For the text-containing cell, return its midpoint in [X, Y] coordinate format. 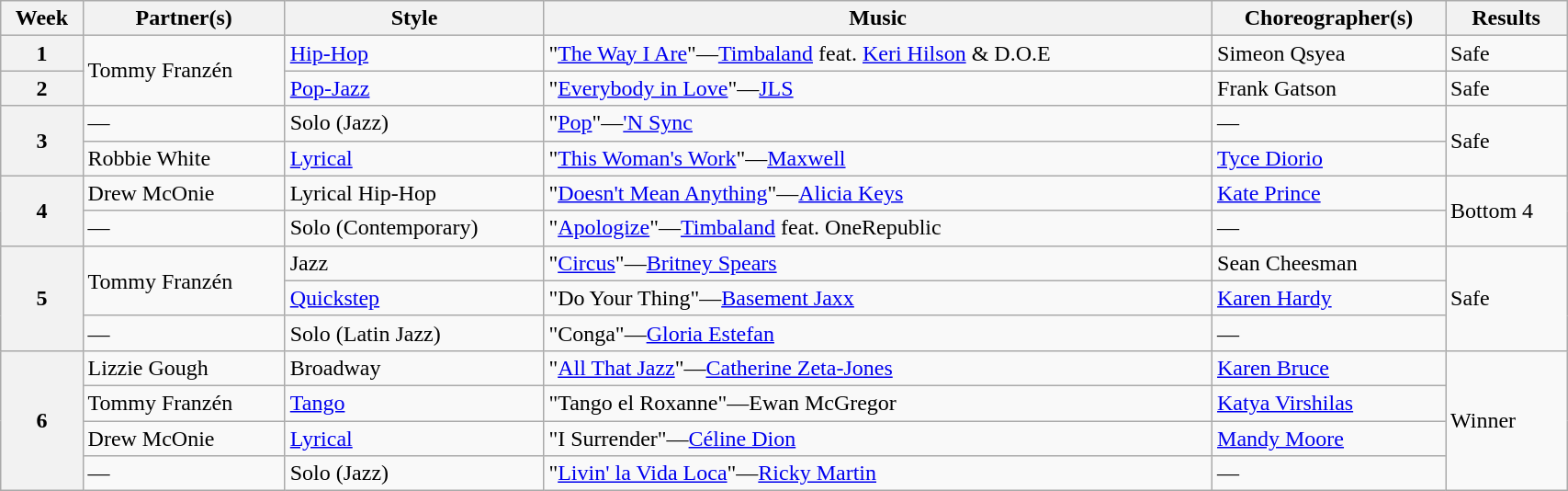
"Doesn't Mean Anything"—Alicia Keys [878, 193]
"The Way I Are"—Timbaland feat. Keri Hilson & D.O.E [878, 53]
Quickstep [414, 298]
Lizzie Gough [184, 368]
Sean Cheesman [1329, 263]
Partner(s) [184, 18]
Bottom 4 [1506, 211]
Frank Gatson [1329, 88]
Robbie White [184, 158]
"Conga"—Gloria Estefan [878, 333]
"Pop"—'N Sync [878, 123]
Kate Prince [1329, 193]
Winner [1506, 420]
2 [42, 88]
"Apologize"—Timbaland feat. OneRepublic [878, 228]
1 [42, 53]
Lyrical Hip-Hop [414, 193]
Choreographer(s) [1329, 18]
"All That Jazz"—Catherine Zeta-Jones [878, 368]
Katya Virshilas [1329, 403]
Results [1506, 18]
Broadway [414, 368]
Tyce Diorio [1329, 158]
Jazz [414, 263]
5 [42, 298]
"This Woman's Work"—Maxwell [878, 158]
Solo (Latin Jazz) [414, 333]
Mandy Moore [1329, 439]
Pop-Jazz [414, 88]
Hip-Hop [414, 53]
Simeon Qsyea [1329, 53]
"Everybody in Love"—JLS [878, 88]
"Circus"—Britney Spears [878, 263]
Karen Hardy [1329, 298]
Tango [414, 403]
Style [414, 18]
6 [42, 420]
Music [878, 18]
"Livin' la Vida Loca"—Ricky Martin [878, 474]
Karen Bruce [1329, 368]
"I Surrender"—Céline Dion [878, 439]
3 [42, 141]
Week [42, 18]
"Tango el Roxanne"—Ewan McGregor [878, 403]
4 [42, 211]
"Do Your Thing"—Basement Jaxx [878, 298]
Solo (Contemporary) [414, 228]
